Provide the [X, Y] coordinate of the cell's center where the given text is located.  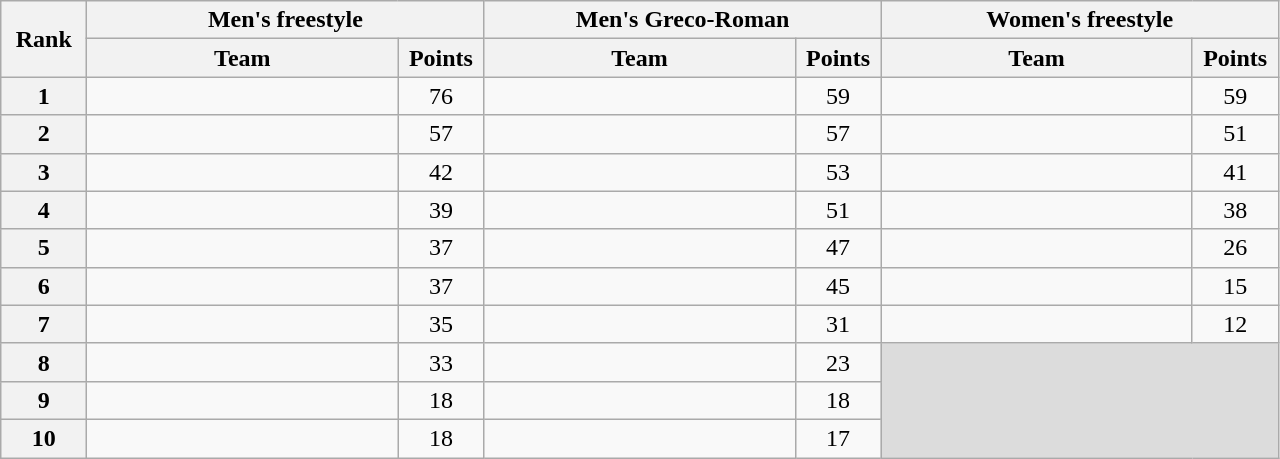
4 [44, 210]
Men's freestyle [286, 20]
23 [838, 362]
Men's Greco-Roman [682, 20]
2 [44, 134]
7 [44, 324]
Rank [44, 39]
5 [44, 248]
76 [441, 96]
17 [838, 438]
8 [44, 362]
47 [838, 248]
41 [1235, 172]
33 [441, 362]
31 [838, 324]
12 [1235, 324]
Women's freestyle [1080, 20]
42 [441, 172]
53 [838, 172]
26 [1235, 248]
1 [44, 96]
10 [44, 438]
35 [441, 324]
9 [44, 400]
3 [44, 172]
39 [441, 210]
38 [1235, 210]
45 [838, 286]
6 [44, 286]
15 [1235, 286]
